From the cell containing the given text, extract its center point as [x, y] coordinate. 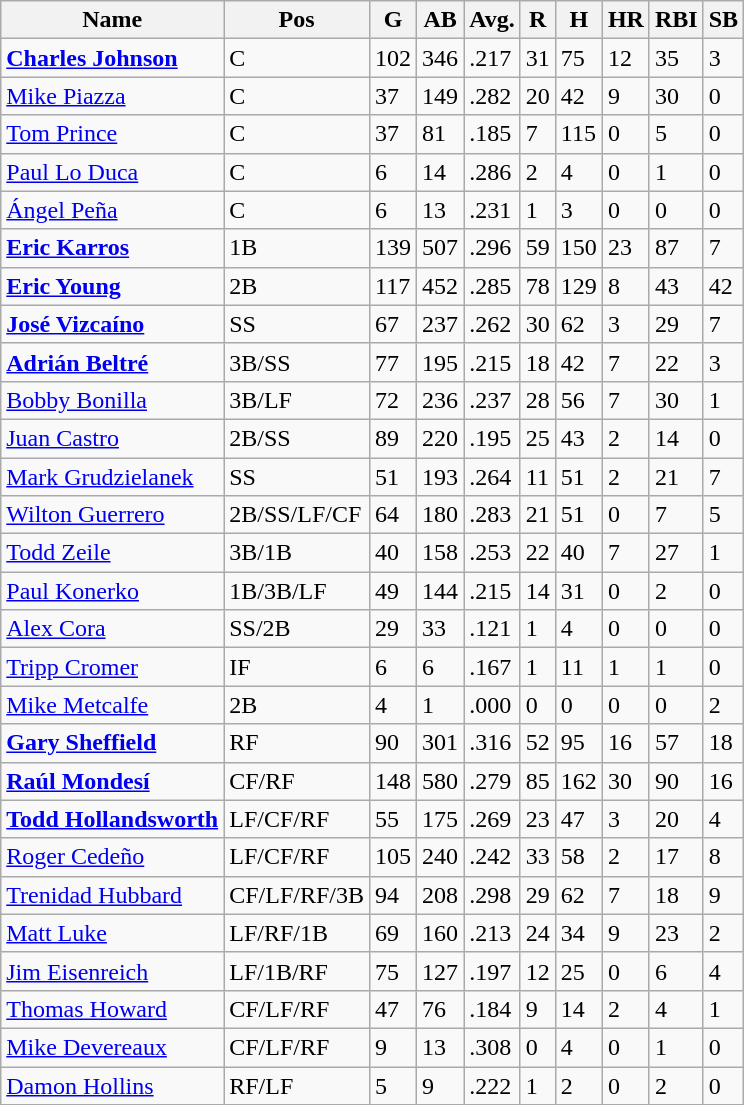
.285 [492, 286]
1B [297, 248]
49 [392, 591]
SB [723, 20]
Damon Hollins [112, 1085]
Ángel Peña [112, 210]
Paul Konerko [112, 591]
.279 [492, 781]
129 [578, 286]
Alex Cora [112, 629]
195 [440, 362]
56 [578, 400]
35 [676, 58]
Tripp Cromer [112, 667]
160 [440, 933]
150 [578, 248]
G [392, 20]
175 [440, 819]
.237 [492, 400]
94 [392, 895]
102 [392, 58]
117 [392, 286]
.217 [492, 58]
59 [538, 248]
67 [392, 324]
57 [676, 743]
.213 [492, 933]
.286 [492, 172]
3B/1B [297, 553]
180 [440, 515]
148 [392, 781]
.242 [492, 857]
Bobby Bonilla [112, 400]
Mike Devereaux [112, 1047]
52 [538, 743]
Todd Zeile [112, 553]
208 [440, 895]
.283 [492, 515]
LF/1B/RF [297, 971]
Adrián Beltré [112, 362]
Mike Piazza [112, 96]
.197 [492, 971]
Wilton Guerrero [112, 515]
.000 [492, 705]
Avg. [492, 20]
Raúl Mondesí [112, 781]
.185 [492, 134]
LF/RF/1B [297, 933]
SS/2B [297, 629]
Todd Hollandsworth [112, 819]
.264 [492, 477]
346 [440, 58]
RF/LF [297, 1085]
Juan Castro [112, 438]
34 [578, 933]
CF/RF [297, 781]
3B/LF [297, 400]
Name [112, 20]
27 [676, 553]
.195 [492, 438]
Jim Eisenreich [112, 971]
162 [578, 781]
R [538, 20]
AB [440, 20]
Matt Luke [112, 933]
Thomas Howard [112, 1009]
240 [440, 857]
Mark Grudzielanek [112, 477]
77 [392, 362]
3B/SS [297, 362]
193 [440, 477]
.253 [492, 553]
2B/SS/LF/CF [297, 515]
72 [392, 400]
452 [440, 286]
55 [392, 819]
Trenidad Hubbard [112, 895]
85 [538, 781]
.269 [492, 819]
.222 [492, 1085]
Tom Prince [112, 134]
.316 [492, 743]
.296 [492, 248]
Eric Karros [112, 248]
105 [392, 857]
69 [392, 933]
144 [440, 591]
IF [297, 667]
87 [676, 248]
.262 [492, 324]
Gary Sheffield [112, 743]
95 [578, 743]
.298 [492, 895]
24 [538, 933]
Mike Metcalfe [112, 705]
237 [440, 324]
RBI [676, 20]
.121 [492, 629]
Charles Johnson [112, 58]
.308 [492, 1047]
.167 [492, 667]
2B/SS [297, 438]
127 [440, 971]
HR [626, 20]
58 [578, 857]
236 [440, 400]
.282 [492, 96]
.184 [492, 1009]
Roger Cedeño [112, 857]
301 [440, 743]
RF [297, 743]
17 [676, 857]
78 [538, 286]
580 [440, 781]
José Vizcaíno [112, 324]
H [578, 20]
220 [440, 438]
149 [440, 96]
507 [440, 248]
Pos [297, 20]
139 [392, 248]
.231 [492, 210]
CF/LF/RF/3B [297, 895]
64 [392, 515]
81 [440, 134]
115 [578, 134]
1B/3B/LF [297, 591]
Paul Lo Duca [112, 172]
89 [392, 438]
158 [440, 553]
Eric Young [112, 286]
28 [538, 400]
76 [440, 1009]
